From the cell containing the given text, extract its center point as (x, y) coordinate. 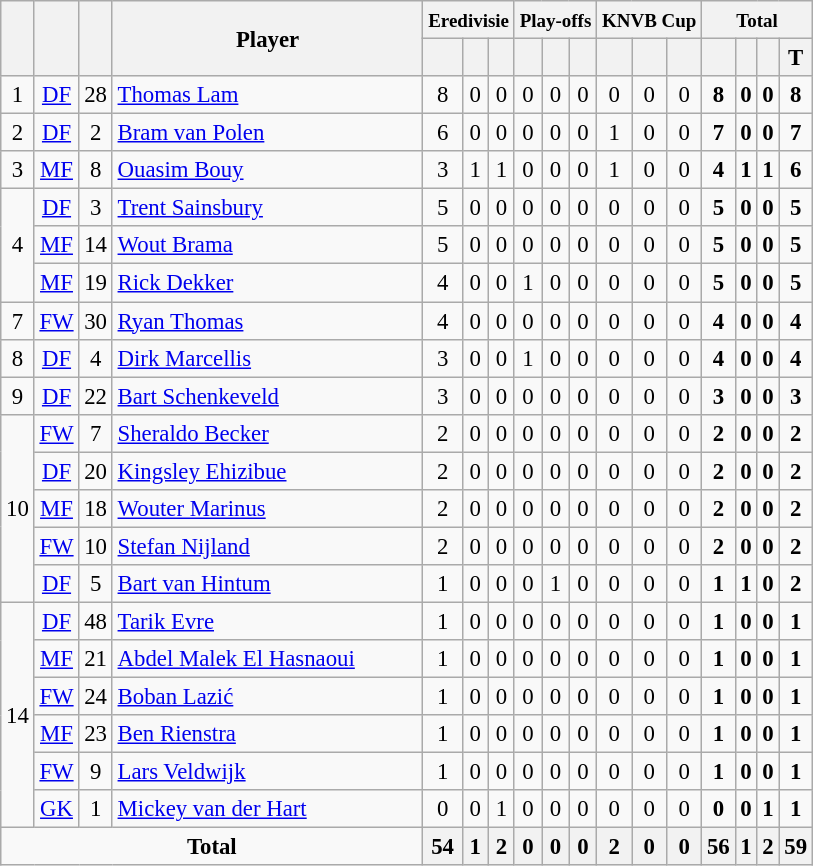
T (796, 58)
Rick Dekker (268, 283)
Lars Veldwijk (268, 772)
23 (96, 734)
Wout Brama (268, 245)
Bart van Hintum (268, 584)
Boban Lazić (268, 697)
Kingsley Ehizibue (268, 471)
20 (96, 471)
Ouasim Bouy (268, 170)
59 (796, 847)
Thomas Lam (268, 95)
21 (96, 659)
Eredivisie (468, 20)
Play-offs (555, 20)
Mickey van der Hart (268, 809)
Bram van Polen (268, 133)
48 (96, 621)
22 (96, 396)
Player (268, 38)
KNVB Cup (650, 20)
Ryan Thomas (268, 321)
Sheraldo Becker (268, 433)
56 (718, 847)
28 (96, 95)
18 (96, 509)
Trent Sainsbury (268, 208)
54 (442, 847)
GK (56, 809)
24 (96, 697)
Stefan Nijland (268, 546)
19 (96, 283)
30 (96, 321)
Abdel Malek El Hasnaoui (268, 659)
Wouter Marinus (268, 509)
Dirk Marcellis (268, 358)
Bart Schenkeveld (268, 396)
Ben Rienstra (268, 734)
Tarik Evre (268, 621)
